For the text-containing cell, return its midpoint in [X, Y] coordinate format. 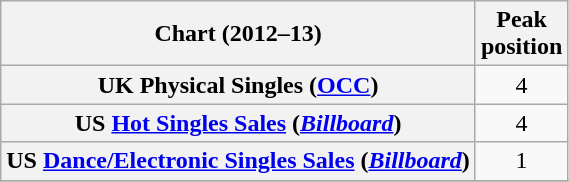
US Dance/Electronic Singles Sales (Billboard) [238, 161]
1 [521, 161]
UK Physical Singles (OCC) [238, 85]
Peakposition [521, 34]
Chart (2012–13) [238, 34]
US Hot Singles Sales (Billboard) [238, 123]
